Return [x, y] of the center of cell containing provided text 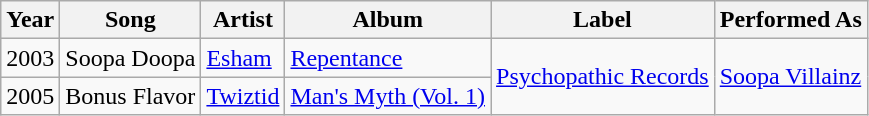
Year [30, 20]
Performed As [790, 20]
Artist [243, 20]
Song [130, 20]
Bonus Flavor [130, 96]
Repentance [388, 58]
2003 [30, 58]
Soopa Doopa [130, 58]
Soopa Villainz [790, 77]
Album [388, 20]
Twiztid [243, 96]
Label [603, 20]
2005 [30, 96]
Esham [243, 58]
Man's Myth (Vol. 1) [388, 96]
Psychopathic Records [603, 77]
